Find where the given text appears and provide that cell's center as (x, y) coordinate. 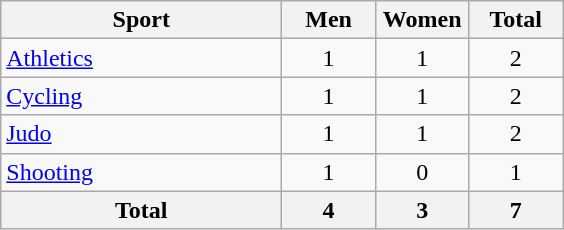
4 (329, 210)
0 (422, 172)
Men (329, 20)
3 (422, 210)
Women (422, 20)
Shooting (142, 172)
Athletics (142, 58)
Sport (142, 20)
Cycling (142, 96)
Judo (142, 134)
7 (516, 210)
